From the cell containing the given text, extract its center point as [x, y] coordinate. 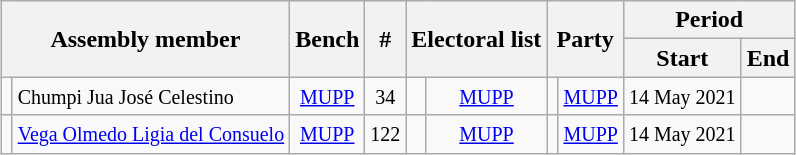
Period [708, 20]
Chumpi Jua José Celestino [151, 96]
Party [586, 39]
122 [386, 134]
Start [682, 58]
34 [386, 96]
Vega Olmedo Ligia del Consuelo [151, 134]
End [768, 58]
Electoral list [476, 39]
Bench [328, 39]
# [386, 39]
Assembly member [146, 39]
